Provide the [X, Y] coordinate of the cell's center where the given text is located.  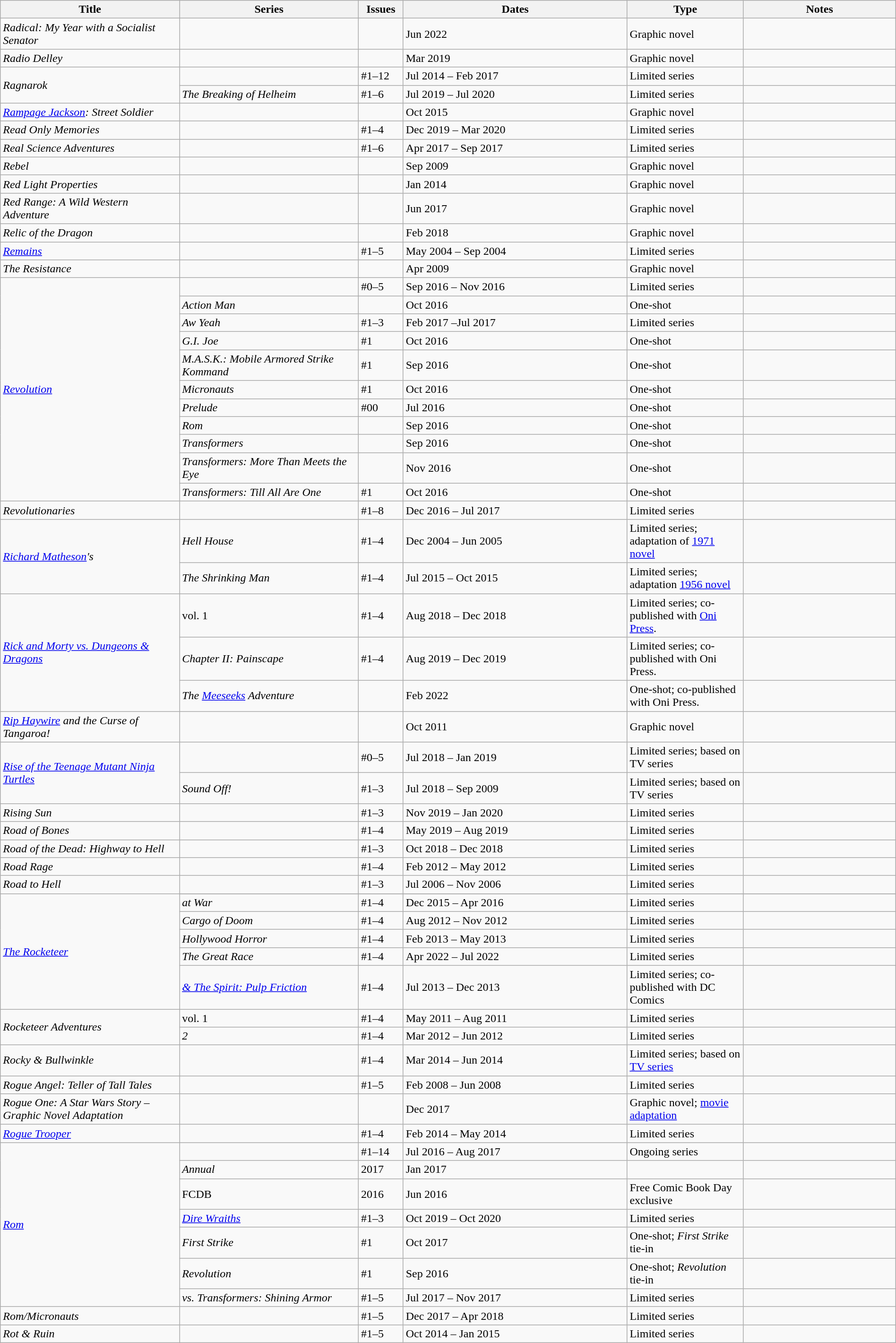
Transformers: More Than Meets the Eye [269, 468]
Jul 2019 – Jul 2020 [515, 94]
Rogue One: A Star Wars Story – Graphic Novel Adaptation [90, 1109]
May 2019 – Aug 2019 [515, 831]
Feb 2014 – May 2014 [515, 1134]
Rot & Ruin [90, 1334]
Sound Off! [269, 788]
Rick and Morty vs. Dungeons & Dragons [90, 652]
Oct 2011 [515, 727]
Feb 2013 – May 2013 [515, 938]
Oct 2015 [515, 112]
Road Rage [90, 866]
Jul 2017 – Nov 2017 [515, 1298]
Title [90, 9]
Transformers [269, 443]
Dec 2015 – Apr 2016 [515, 902]
Rise of the Teenage Mutant Ninja Turtles [90, 773]
Relic of the Dragon [90, 233]
Mar 2019 [515, 58]
Rogue Angel: Teller of Tall Tales [90, 1085]
Series [269, 9]
Remains [90, 251]
Rip Haywire and the Curse of Tangaroa! [90, 727]
Feb 2022 [515, 696]
Type [685, 9]
Read Only Memories [90, 130]
Transformers: Till All Are One [269, 492]
Ongoing series [685, 1152]
Dec 2019 – Mar 2020 [515, 130]
Road to Hell [90, 884]
Road of Bones [90, 831]
Real Science Adventures [90, 148]
Mar 2014 – Jun 2014 [515, 1061]
The Resistance [90, 269]
Cargo of Doom [269, 920]
vs. Transformers: Shining Armor [269, 1298]
FCDB [269, 1194]
Jul 2018 – Sep 2009 [515, 788]
Dec 2017 – Apr 2018 [515, 1316]
M.A.S.K.: Mobile Armored Strike Kommand [269, 365]
Sep 2016 – Nov 2016 [515, 287]
Jun 2022 [515, 34]
Chapter II: Painscape [269, 659]
Rising Sun [90, 813]
#1–14 [381, 1152]
One-shot; co-published with Oni Press. [685, 696]
#00 [381, 407]
Aug 2012 – Nov 2012 [515, 920]
Ragnarok [90, 85]
Jan 2017 [515, 1170]
Notes [819, 9]
2016 [381, 1194]
Hollywood Horror [269, 938]
Hell House [269, 541]
Graphic novel; movie adaptation [685, 1109]
Road of the Dead: Highway to Hell [90, 849]
Jul 2006 – Nov 2006 [515, 884]
Dec 2016 – Jul 2017 [515, 510]
Free Comic Book Day exclusive [685, 1194]
Oct 2018 – Dec 2018 [515, 849]
Oct 2019 – Oct 2020 [515, 1218]
Dates [515, 9]
Rocketeer Adventures [90, 1027]
One-shot; First Strike tie-in [685, 1242]
Apr 2022 – Jul 2022 [515, 956]
Feb 2012 – May 2012 [515, 866]
Limited series; adaptation of 1971 novel [685, 541]
Aug 2019 – Dec 2019 [515, 659]
Jun 2016 [515, 1194]
& The Spirit: Pulp Friction [269, 987]
Jul 2016 [515, 407]
#1–12 [381, 76]
Issues [381, 9]
One-shot; Revolution tie-in [685, 1274]
Dec 2017 [515, 1109]
Jul 2014 – Feb 2017 [515, 76]
Feb 2017 –Jul 2017 [515, 323]
Apr 2009 [515, 269]
The Rocketeer [90, 951]
Rampage Jackson: Street Soldier [90, 112]
Jul 2013 – Dec 2013 [515, 987]
G.I. Joe [269, 341]
#1–8 [381, 510]
2017 [381, 1170]
Feb 2008 – Jun 2008 [515, 1085]
Rogue Trooper [90, 1134]
Action Man [269, 305]
Mar 2012 – Jun 2012 [515, 1036]
Rom/Micronauts [90, 1316]
Jul 2018 – Jan 2019 [515, 757]
Jul 2016 – Aug 2017 [515, 1152]
2 [269, 1036]
Jun 2017 [515, 208]
Red Range: A Wild Western Adventure [90, 208]
May 2004 – Sep 2004 [515, 251]
The Breaking of Helheim [269, 94]
Annual [269, 1170]
Jul 2015 – Oct 2015 [515, 578]
Nov 2016 [515, 468]
Feb 2018 [515, 233]
The Great Race [269, 956]
Oct 2014 – Jan 2015 [515, 1334]
Oct 2017 [515, 1242]
Red Light Properties [90, 184]
Dec 2004 – Jun 2005 [515, 541]
Aw Yeah [269, 323]
May 2011 – Aug 2011 [515, 1018]
Limited series; co-published with DC Comics [685, 987]
Rebel [90, 166]
Revolutionaries [90, 510]
The Meeseeks Adventure [269, 696]
at War [269, 902]
Jan 2014 [515, 184]
Richard Matheson's [90, 556]
Limited series; adaptation 1956 novel [685, 578]
Nov 2019 – Jan 2020 [515, 813]
Aug 2018 – Dec 2018 [515, 615]
Sep 2009 [515, 166]
Dire Wraiths [269, 1218]
Micronauts [269, 390]
Radical: My Year with a Socialist Senator [90, 34]
First Strike [269, 1242]
Radio Delley [90, 58]
Prelude [269, 407]
Rocky & Bullwinkle [90, 1061]
The Shrinking Man [269, 578]
Apr 2017 – Sep 2017 [515, 148]
